Return [X, Y] of the center of cell containing provided text 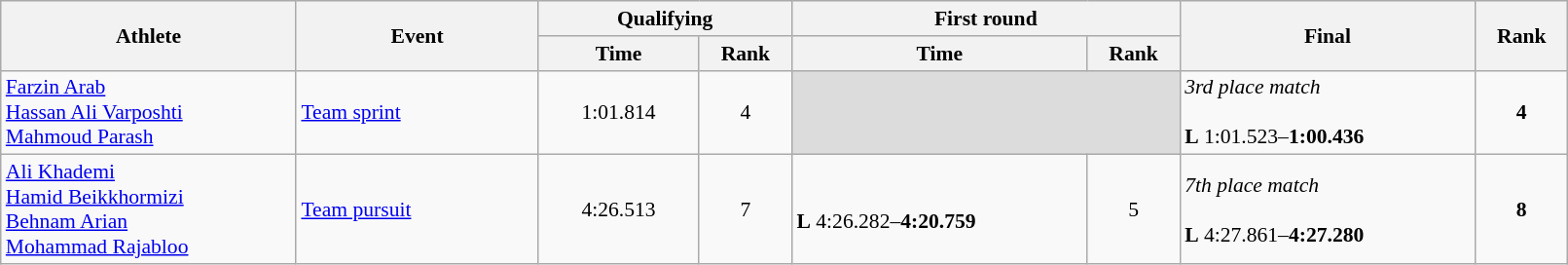
L 4:26.282–4:20.759 [939, 209]
3rd place matchL 1:01.523–1:00.436 [1328, 113]
Team pursuit [417, 209]
Farzin ArabHassan Ali VarposhtiMahmoud Parash [149, 113]
7 [746, 209]
Athlete [149, 35]
Qualifying [666, 19]
1:01.814 [619, 113]
Ali KhademiHamid BeikkhormiziBehnam ArianMohammad Rajabloo [149, 209]
Final [1328, 35]
Event [417, 35]
7th place matchL 4:27.861–4:27.280 [1328, 209]
Team sprint [417, 113]
First round [985, 19]
8 [1522, 209]
5 [1133, 209]
4:26.513 [619, 209]
